Return (x, y) of the center of cell containing provided text 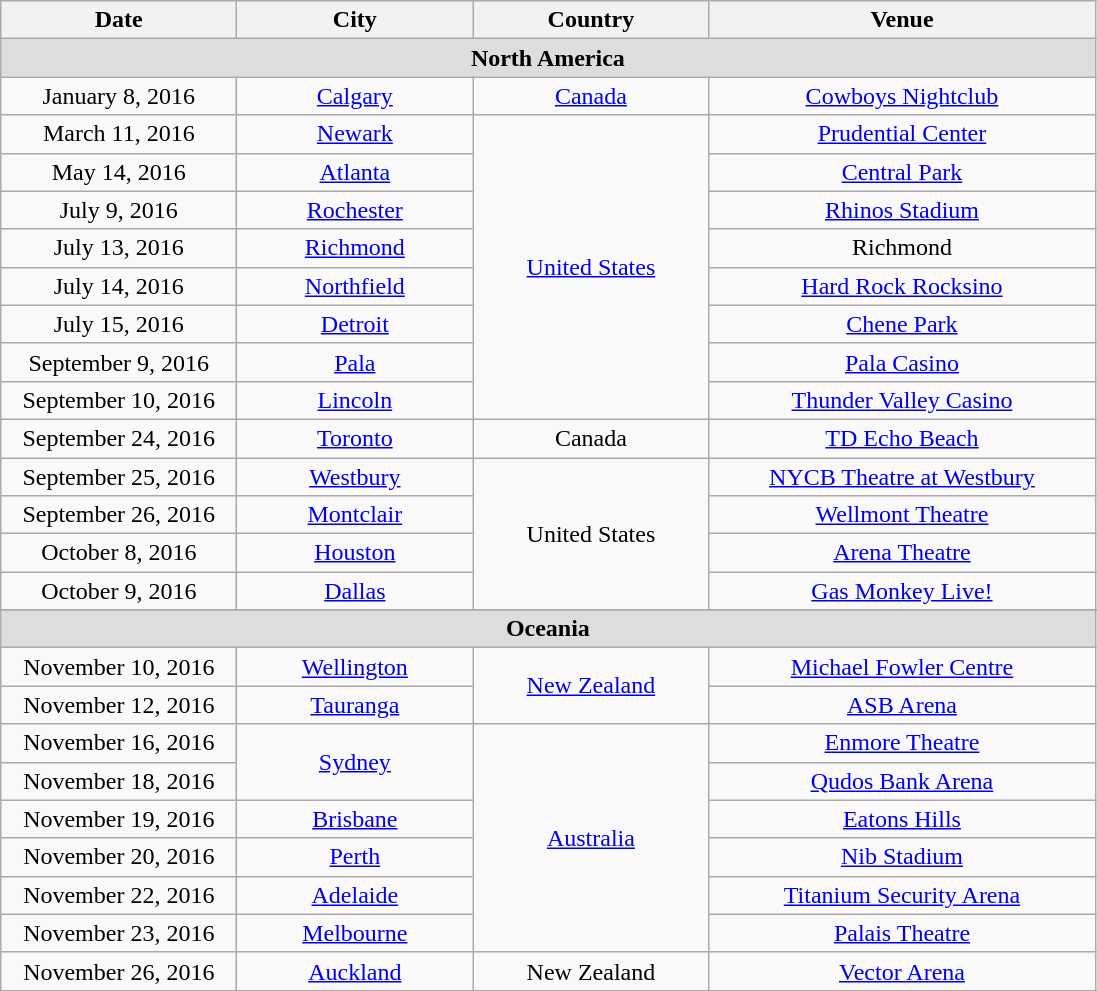
Brisbane (355, 819)
Pala Casino (902, 362)
Central Park (902, 172)
Sydney (355, 762)
Cowboys Nightclub (902, 96)
Adelaide (355, 895)
November 23, 2016 (119, 933)
Prudential Center (902, 134)
Thunder Valley Casino (902, 400)
July 14, 2016 (119, 286)
NYCB Theatre at Westbury (902, 477)
TD Echo Beach (902, 438)
Venue (902, 20)
November 19, 2016 (119, 819)
City (355, 20)
Wellmont Theatre (902, 515)
Tauranga (355, 705)
Atlanta (355, 172)
Michael Fowler Centre (902, 667)
Arena Theatre (902, 553)
Australia (591, 838)
Westbury (355, 477)
Toronto (355, 438)
Wellington (355, 667)
Palais Theatre (902, 933)
November 16, 2016 (119, 743)
Gas Monkey Live! (902, 591)
Date (119, 20)
July 9, 2016 (119, 210)
ASB Arena (902, 705)
Oceania (548, 629)
Pala (355, 362)
September 26, 2016 (119, 515)
Northfield (355, 286)
September 10, 2016 (119, 400)
Montclair (355, 515)
Lincoln (355, 400)
North America (548, 58)
Chene Park (902, 324)
Rhinos Stadium (902, 210)
November 18, 2016 (119, 781)
November 22, 2016 (119, 895)
Hard Rock Rocksino (902, 286)
September 9, 2016 (119, 362)
Vector Arena (902, 971)
November 10, 2016 (119, 667)
November 12, 2016 (119, 705)
March 11, 2016 (119, 134)
Houston (355, 553)
September 25, 2016 (119, 477)
May 14, 2016 (119, 172)
Perth (355, 857)
Dallas (355, 591)
Eatons Hills (902, 819)
November 20, 2016 (119, 857)
Melbourne (355, 933)
Enmore Theatre (902, 743)
Titanium Security Arena (902, 895)
Newark (355, 134)
Qudos Bank Arena (902, 781)
July 15, 2016 (119, 324)
Detroit (355, 324)
Calgary (355, 96)
January 8, 2016 (119, 96)
Country (591, 20)
Rochester (355, 210)
Nib Stadium (902, 857)
Auckland (355, 971)
October 8, 2016 (119, 553)
November 26, 2016 (119, 971)
July 13, 2016 (119, 248)
September 24, 2016 (119, 438)
October 9, 2016 (119, 591)
